Capture the cell that displays the provided text and extract its (x, y) central coordinate. 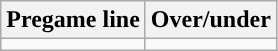
Pregame line (74, 20)
Over/under (210, 20)
